Search for the cell housing the specified text and yield its (x, y) center coordinate. 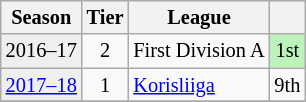
2017–18 (42, 85)
9th (288, 85)
Tier (106, 17)
2016–17 (42, 51)
1 (106, 85)
League (198, 17)
Season (42, 17)
2 (106, 51)
Korisliiga (198, 85)
1st (288, 51)
First Division A (198, 51)
